Locate the cell with the specified text and output its (X, Y) center coordinate. 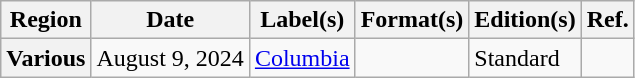
Columbia (302, 58)
Ref. (608, 20)
Various (46, 58)
Label(s) (302, 20)
Standard (525, 58)
Region (46, 20)
August 9, 2024 (170, 58)
Format(s) (412, 20)
Edition(s) (525, 20)
Date (170, 20)
